Extract the [X, Y] coordinate from the center of the cell holding the provided text.  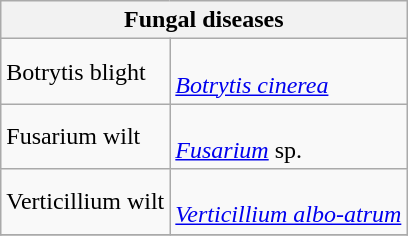
Fungal diseases [204, 20]
Botrytis cinerea [288, 72]
Fusarium wilt [86, 136]
Verticillium wilt [86, 202]
Verticillium albo-atrum [288, 202]
Botrytis blight [86, 72]
Fusarium sp. [288, 136]
